Output the (x, y) coordinate of the center of the cell containing the given text.  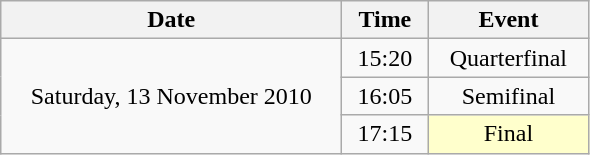
Event (508, 20)
Time (385, 20)
Date (172, 20)
Saturday, 13 November 2010 (172, 96)
Semifinal (508, 96)
17:15 (385, 134)
Quarterfinal (508, 58)
Final (508, 134)
15:20 (385, 58)
16:05 (385, 96)
